Pinpoint the cell where the given text exists, returning its (X, Y) midpoint coordinate. 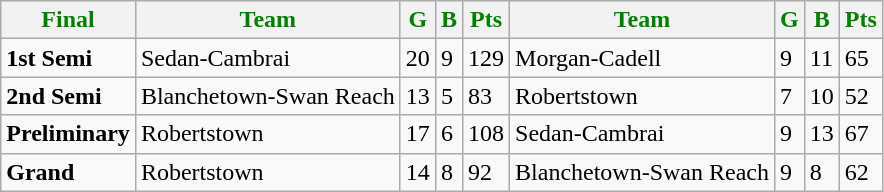
Morgan-Cadell (642, 58)
1st Semi (68, 58)
Preliminary (68, 134)
5 (448, 96)
20 (418, 58)
92 (486, 172)
14 (418, 172)
62 (860, 172)
11 (822, 58)
108 (486, 134)
Grand (68, 172)
2nd Semi (68, 96)
83 (486, 96)
7 (790, 96)
129 (486, 58)
17 (418, 134)
Final (68, 20)
67 (860, 134)
10 (822, 96)
65 (860, 58)
6 (448, 134)
52 (860, 96)
